Scan for the cell matching the given text and deliver its [x, y] coordinate at center. 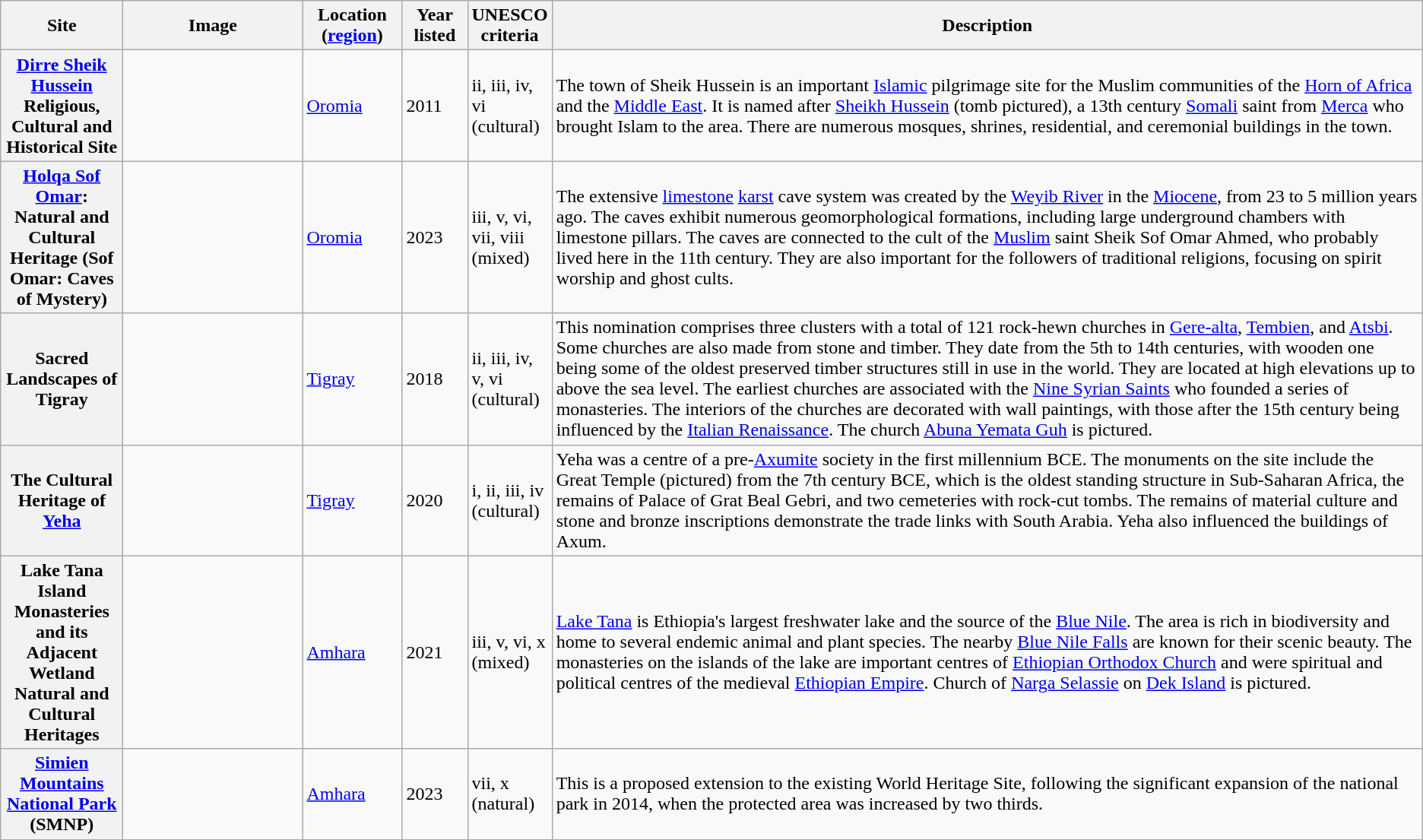
Site [62, 26]
Simien Mountains National Park (SMNP) [62, 794]
ii, iii, iv, vi (cultural) [509, 106]
2018 [435, 379]
Holqa Sof Omar: Natural and Cultural Heritage (Sof Omar: Caves of Mystery) [62, 237]
2021 [435, 652]
Year listed [435, 26]
The Cultural Heritage of Yeha [62, 500]
ii, iii, iv, v, vi (cultural) [509, 379]
Location (region) [353, 26]
vii, x (natural) [509, 794]
Description [987, 26]
iii, v, vi, x (mixed) [509, 652]
UNESCO criteria [509, 26]
Sacred Landscapes of Tigray [62, 379]
i, ii, iii, iv (cultural) [509, 500]
iii, v, vi, vii, viii (mixed) [509, 237]
2020 [435, 500]
Lake Tana Island Monasteries and its Adjacent Wetland Natural and Cultural Heritages [62, 652]
Image [213, 26]
2011 [435, 106]
Dirre Sheik Hussein Religious, Cultural and Historical Site [62, 106]
